Pinpoint the cell where the given text exists, returning its (x, y) midpoint coordinate. 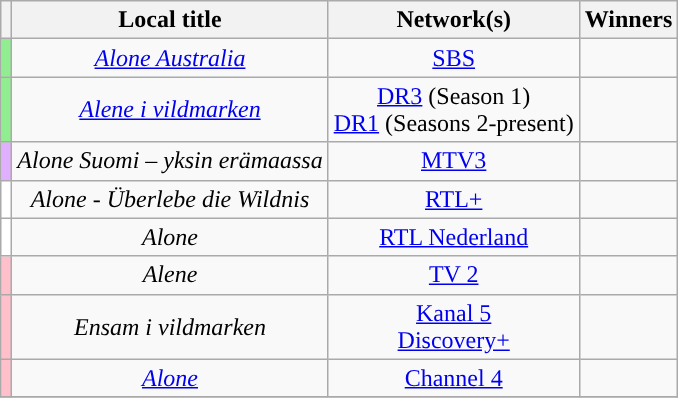
Alone Suomi – yksin erämaassa (170, 161)
Local title (170, 20)
Alene (170, 275)
TV 2 (454, 275)
DR3 (Season 1)DR1 (Seasons 2-present) (454, 110)
RTL Nederland (454, 237)
SBS (454, 58)
RTL+ (454, 199)
Alene i vildmarken (170, 110)
Alone - Überlebe die Wildnis (170, 199)
MTV3 (454, 161)
Alone Australia (170, 58)
Channel 4 (454, 378)
Kanal 5Discovery+ (454, 326)
Winners (628, 20)
Network(s) (454, 20)
Ensam i vildmarken (170, 326)
